From the cell containing the given text, extract its center point as [X, Y] coordinate. 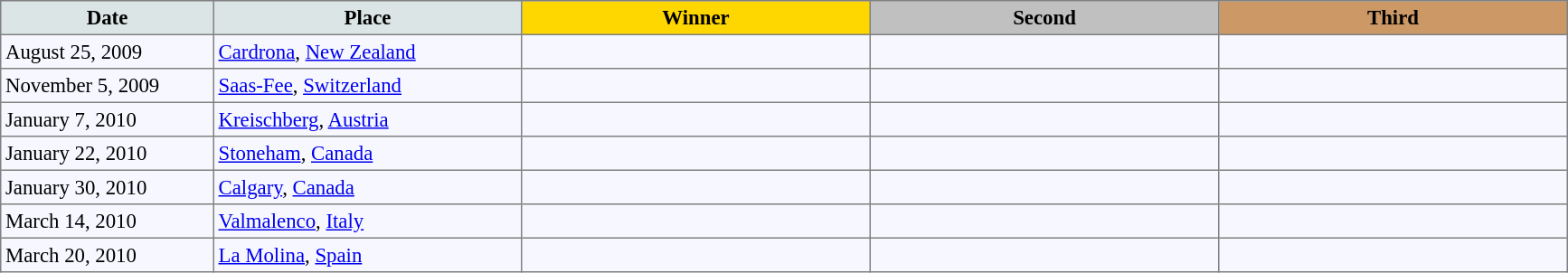
Place [367, 18]
March 20, 2010 [108, 255]
Kreischberg, Austria [367, 119]
Winner [696, 18]
August 25, 2009 [108, 52]
January 30, 2010 [108, 187]
Stoneham, Canada [367, 154]
March 14, 2010 [108, 221]
November 5, 2009 [108, 86]
Cardrona, New Zealand [367, 52]
Valmalenco, Italy [367, 221]
Third [1393, 18]
Saas-Fee, Switzerland [367, 86]
January 7, 2010 [108, 119]
Second [1044, 18]
January 22, 2010 [108, 154]
Calgary, Canada [367, 187]
La Molina, Spain [367, 255]
Date [108, 18]
